Output the (x, y) coordinate of the center of the cell containing the given text.  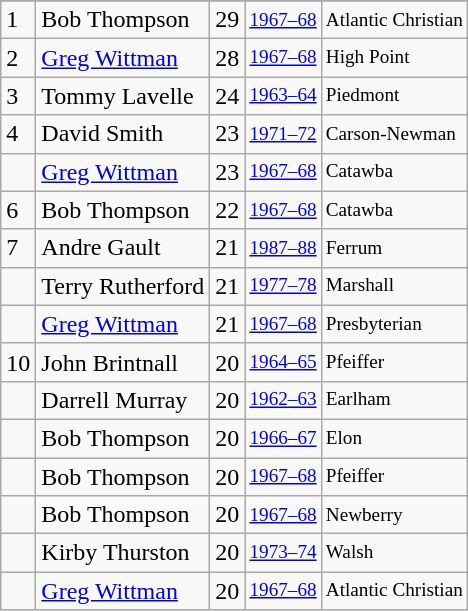
Earlham (394, 400)
29 (228, 20)
1962–63 (283, 400)
High Point (394, 58)
24 (228, 96)
6 (18, 210)
28 (228, 58)
4 (18, 134)
1966–67 (283, 438)
1963–64 (283, 96)
Kirby Thurston (123, 553)
Darrell Murray (123, 400)
Newberry (394, 515)
1977–78 (283, 286)
1973–74 (283, 553)
22 (228, 210)
Piedmont (394, 96)
Presbyterian (394, 324)
Marshall (394, 286)
Walsh (394, 553)
7 (18, 248)
1971–72 (283, 134)
2 (18, 58)
3 (18, 96)
Andre Gault (123, 248)
1 (18, 20)
Ferrum (394, 248)
John Brintnall (123, 362)
Carson-Newman (394, 134)
David Smith (123, 134)
Elon (394, 438)
Tommy Lavelle (123, 96)
1964–65 (283, 362)
1987–88 (283, 248)
10 (18, 362)
Terry Rutherford (123, 286)
